Detect which cell encompasses the target text, then output its [x, y] center coordinate. 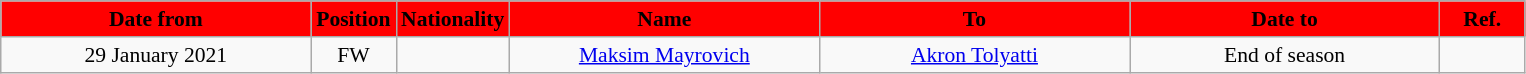
Position [354, 19]
Maksim Mayrovich [664, 55]
Date to [1285, 19]
29 January 2021 [156, 55]
Nationality [452, 19]
To [974, 19]
Akron Tolyatti [974, 55]
Date from [156, 19]
Ref. [1482, 19]
Name [664, 19]
End of season [1285, 55]
FW [354, 55]
